For the text-containing cell, return its midpoint in [x, y] coordinate format. 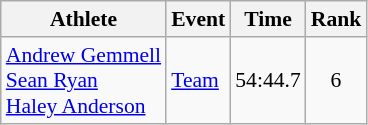
Time [268, 19]
Andrew GemmellSean RyanHaley Anderson [84, 80]
Rank [336, 19]
Event [198, 19]
6 [336, 80]
Team [198, 80]
54:44.7 [268, 80]
Athlete [84, 19]
